Extract the [X, Y] coordinate from the center of the cell holding the provided text.  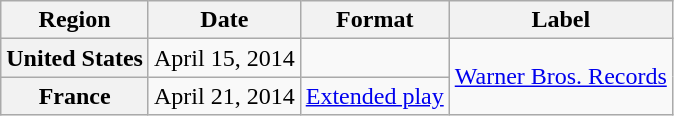
Date [224, 20]
France [75, 96]
April 21, 2014 [224, 96]
Label [560, 20]
Format [374, 20]
Warner Bros. Records [560, 77]
Extended play [374, 96]
United States [75, 58]
April 15, 2014 [224, 58]
Region [75, 20]
